Determine the [x, y] coordinate at the center of the cell enclosing the given text.  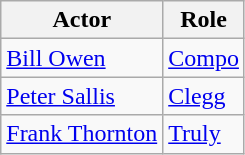
Actor [82, 20]
Truly [204, 134]
Role [204, 20]
Peter Sallis [82, 96]
Bill Owen [82, 58]
Compo [204, 58]
Frank Thornton [82, 134]
Clegg [204, 96]
